Output the [X, Y] coordinate of the center of the cell containing the given text.  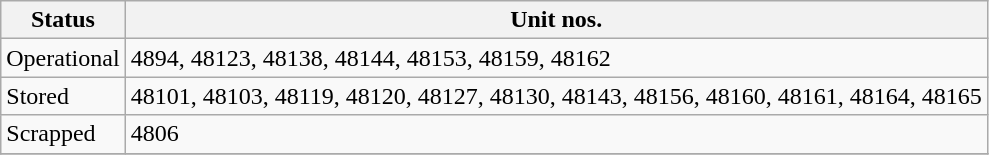
Stored [63, 96]
4894, 48123, 48138, 48144, 48153, 48159, 48162 [556, 58]
Scrapped [63, 134]
Operational [63, 58]
Status [63, 20]
48101, 48103, 48119, 48120, 48127, 48130, 48143, 48156, 48160, 48161, 48164, 48165 [556, 96]
Unit nos. [556, 20]
4806 [556, 134]
